Determine the [x, y] coordinate at the center of the cell enclosing the given text.  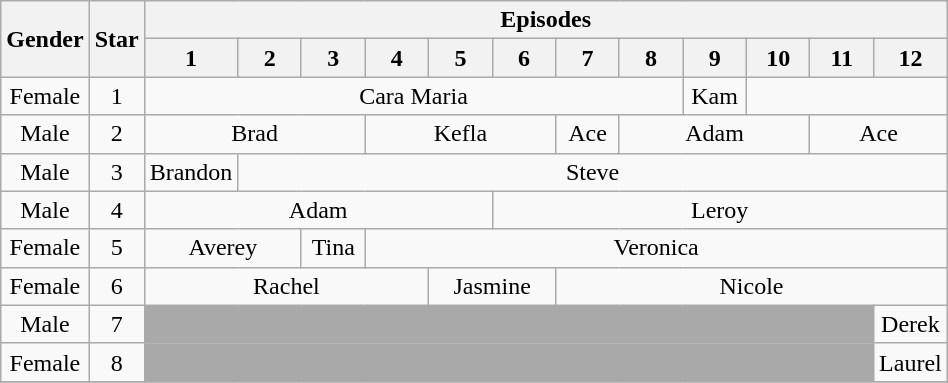
Kam [715, 96]
Brad [254, 134]
Brandon [191, 172]
Derek [911, 324]
10 [778, 58]
Averey [222, 248]
Tina [333, 248]
Veronica [656, 248]
Episodes [546, 20]
Jasmine [492, 286]
11 [842, 58]
Nicole [752, 286]
Rachel [286, 286]
Kefla [460, 134]
Star [116, 39]
12 [911, 58]
Gender [45, 39]
Cara Maria [414, 96]
Leroy [720, 210]
Steve [592, 172]
Laurel [911, 362]
9 [715, 58]
